For the text-containing cell, return its midpoint in (x, y) coordinate format. 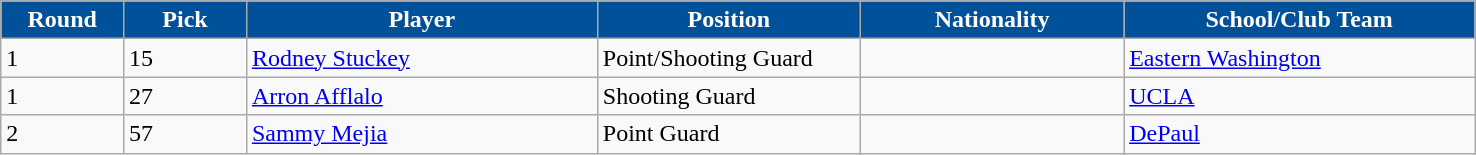
27 (186, 96)
Round (62, 20)
DePaul (1300, 134)
Position (728, 20)
2 (62, 134)
Point Guard (728, 134)
Rodney Stuckey (422, 58)
Arron Afflalo (422, 96)
School/Club Team (1300, 20)
Nationality (992, 20)
Player (422, 20)
Pick (186, 20)
Sammy Mejia (422, 134)
15 (186, 58)
57 (186, 134)
Point/Shooting Guard (728, 58)
Shooting Guard (728, 96)
UCLA (1300, 96)
Eastern Washington (1300, 58)
